Identify which cell holds the provided text, then report its [x, y] central coordinate. 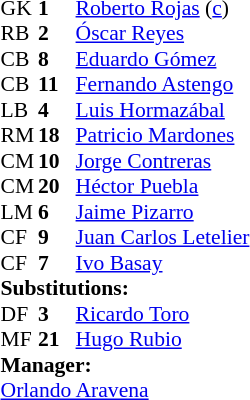
3 [57, 314]
Substitutions: [126, 289]
18 [57, 135]
Óscar Reyes [163, 33]
20 [57, 187]
Jaime Pizarro [163, 212]
Ivo Basay [163, 263]
Hugo Rubio [163, 339]
4 [57, 110]
MF [20, 339]
LM [20, 212]
RM [20, 135]
7 [57, 263]
Juan Carlos Letelier [163, 237]
Fernando Astengo [163, 85]
10 [57, 161]
9 [57, 237]
LB [20, 110]
21 [57, 339]
Ricardo Toro [163, 314]
Jorge Contreras [163, 161]
8 [57, 59]
11 [57, 85]
RB [20, 33]
Manager: [126, 365]
DF [20, 314]
Eduardo Gómez [163, 59]
2 [57, 33]
Patricio Mardones [163, 135]
Luis Hormazábal [163, 110]
6 [57, 212]
Héctor Puebla [163, 187]
